From the cell containing the given text, extract its center point as (x, y) coordinate. 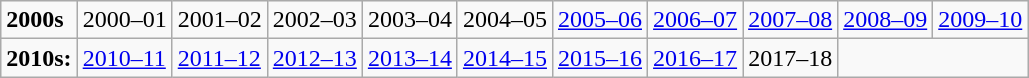
2006–07 (696, 20)
2017–18 (790, 58)
2004–05 (504, 20)
2002–03 (314, 20)
2012–13 (314, 58)
2014–15 (504, 58)
2010–11 (124, 58)
2003–04 (410, 20)
2009–10 (980, 20)
2010s: (39, 58)
2013–14 (410, 58)
2015–16 (600, 58)
2005–06 (600, 20)
2000s (39, 20)
2011–12 (220, 58)
2016–17 (696, 58)
2008–09 (886, 20)
2000–01 (124, 20)
2001–02 (220, 20)
2007–08 (790, 20)
